Find where the given text appears and provide that cell's center as (X, Y) coordinate. 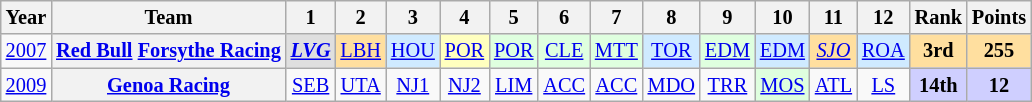
SJO (834, 51)
TRR (728, 85)
3 (413, 17)
3rd (938, 51)
HOU (413, 51)
ROA (884, 51)
6 (564, 17)
2 (360, 17)
Points (999, 17)
5 (514, 17)
4 (464, 17)
MTT (616, 51)
Year (26, 17)
LVG (311, 51)
14th (938, 85)
NJ2 (464, 85)
SEB (311, 85)
NJ1 (413, 85)
MOS (782, 85)
2009 (26, 85)
Team (168, 17)
7 (616, 17)
1 (311, 17)
CLE (564, 51)
LBH (360, 51)
9 (728, 17)
TOR (672, 51)
LS (884, 85)
Red Bull Forsythe Racing (168, 51)
Rank (938, 17)
10 (782, 17)
LIM (514, 85)
8 (672, 17)
2007 (26, 51)
UTA (360, 85)
MDO (672, 85)
11 (834, 17)
ATL (834, 85)
255 (999, 51)
Genoa Racing (168, 85)
